Extract the (x, y) coordinate from the center of the cell holding the provided text.  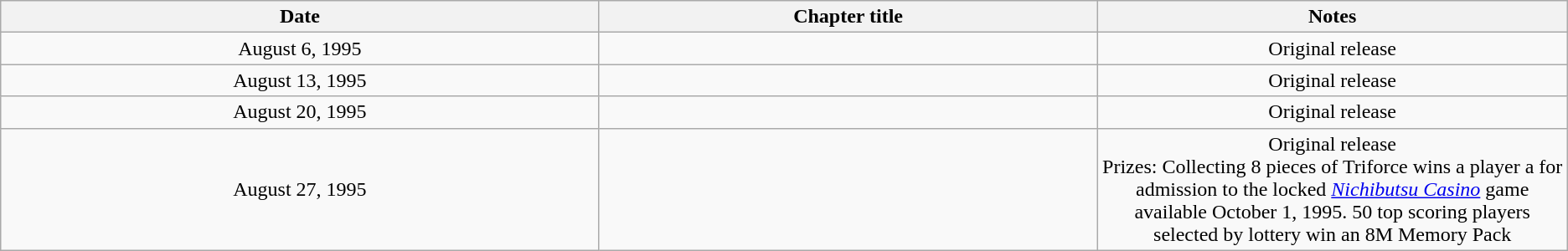
Date (300, 17)
Chapter title (848, 17)
August 13, 1995 (300, 80)
Notes (1332, 17)
August 20, 1995 (300, 112)
August 6, 1995 (300, 49)
August 27, 1995 (300, 189)
